Detect which cell encompasses the target text, then output its (x, y) center coordinate. 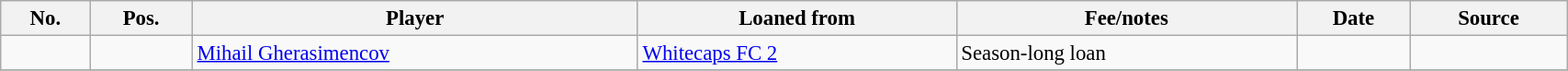
Pos. (141, 18)
Player (415, 18)
Date (1354, 18)
Season-long loan (1126, 53)
Source (1488, 18)
No. (46, 18)
Whitecaps FC 2 (797, 53)
Mihail Gherasimencov (415, 53)
Loaned from (797, 18)
Fee/notes (1126, 18)
